From the cell containing the given text, extract its center point as (x, y) coordinate. 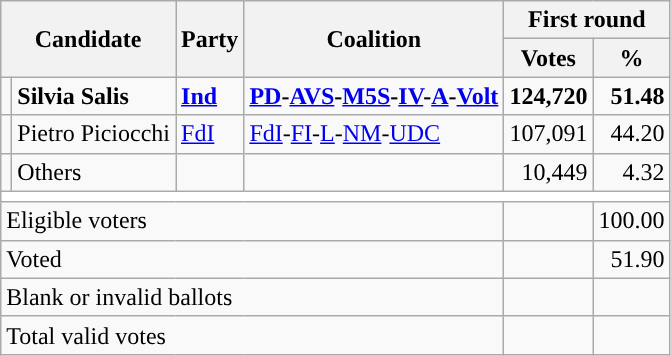
Blank or invalid ballots (252, 297)
% (632, 58)
100.00 (632, 221)
Coalition (374, 39)
FdI (210, 134)
Pietro Piciocchi (94, 134)
Votes (548, 58)
Party (210, 39)
First round (587, 20)
44.20 (632, 134)
Eligible voters (252, 221)
Ind (210, 96)
FdI-FI-L-NM-UDC (374, 134)
Others (94, 172)
Voted (252, 259)
107,091 (548, 134)
Silvia Salis (94, 96)
51.90 (632, 259)
4.32 (632, 172)
51.48 (632, 96)
Candidate (88, 39)
PD-AVS-M5S-IV-A-Volt (374, 96)
Total valid votes (252, 335)
10,449 (548, 172)
124,720 (548, 96)
